Provide the (X, Y) coordinate of the cell's center where the given text is located.  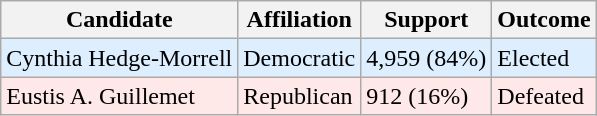
Democratic (300, 58)
Defeated (544, 96)
Eustis A. Guillemet (120, 96)
Cynthia Hedge-Morrell (120, 58)
Elected (544, 58)
Outcome (544, 20)
Affiliation (300, 20)
Candidate (120, 20)
912 (16%) (426, 96)
Republican (300, 96)
4,959 (84%) (426, 58)
Support (426, 20)
